Identify which cell holds the provided text, then report its [X, Y] central coordinate. 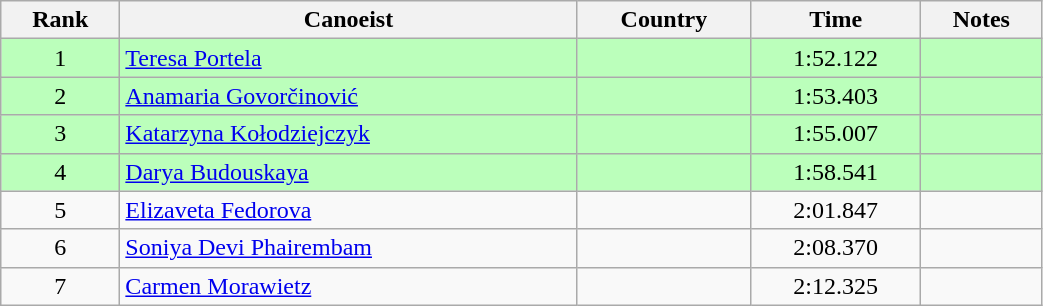
3 [60, 134]
Anamaria Govorčinović [348, 96]
Notes [982, 20]
Carmen Morawietz [348, 286]
Elizaveta Fedorova [348, 210]
Rank [60, 20]
1:53.403 [836, 96]
Teresa Portela [348, 58]
5 [60, 210]
2:08.370 [836, 248]
Soniya Devi Phairembam [348, 248]
7 [60, 286]
2:01.847 [836, 210]
1:58.541 [836, 172]
Country [664, 20]
2 [60, 96]
Darya Budouskaya [348, 172]
Katarzyna Kołodziejczyk [348, 134]
1:52.122 [836, 58]
Time [836, 20]
1:55.007 [836, 134]
6 [60, 248]
1 [60, 58]
Canoeist [348, 20]
2:12.325 [836, 286]
4 [60, 172]
